Scan for the cell matching the given text and deliver its (x, y) coordinate at center. 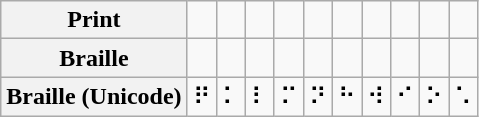
Print (94, 20)
Braille (94, 58)
⠇ (260, 97)
⠓ (346, 97)
⠡ (464, 97)
⠅ (230, 97)
Braille (Unicode) (94, 97)
⠺ (376, 97)
⠍ (288, 97)
⠊ (406, 97)
⠕ (434, 97)
⠝ (318, 97)
⠟ (202, 97)
